For the text-containing cell, return its midpoint in (x, y) coordinate format. 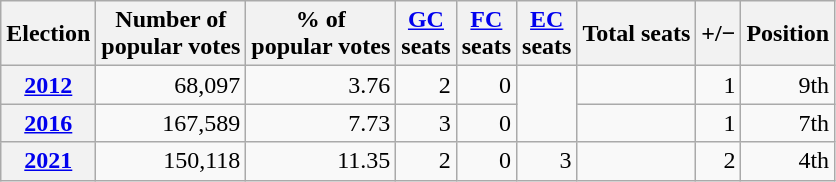
% ofpopular votes (321, 34)
Election (48, 34)
7th (788, 123)
167,589 (171, 123)
68,097 (171, 85)
ECseats (547, 34)
FCseats (486, 34)
150,118 (171, 161)
Number ofpopular votes (171, 34)
Total seats (636, 34)
9th (788, 85)
Position (788, 34)
4th (788, 161)
7.73 (321, 123)
2016 (48, 123)
+/− (718, 34)
11.35 (321, 161)
2012 (48, 85)
3.76 (321, 85)
GCseats (426, 34)
2021 (48, 161)
